Output the (x, y) coordinate of the center of the cell containing the given text.  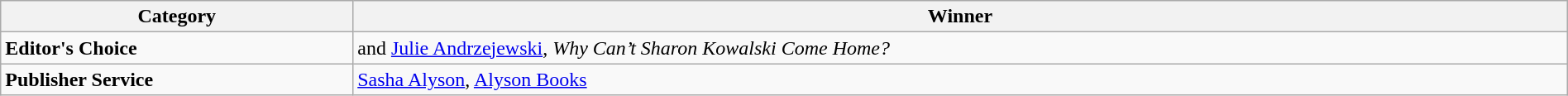
Sasha Alyson, Alyson Books (961, 79)
Editor's Choice (177, 48)
Category (177, 17)
and Julie Andrzejewski, Why Can’t Sharon Kowalski Come Home? (961, 48)
Publisher Service (177, 79)
Winner (961, 17)
